Return the (x, y) coordinate for the center point of the cell that contains the specified text.  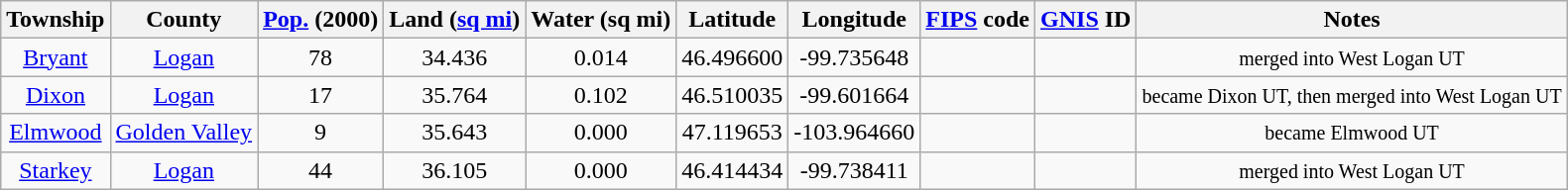
Latitude (732, 20)
36.105 (454, 170)
0.102 (601, 95)
-99.601664 (855, 95)
0.014 (601, 57)
Elmwood (56, 133)
became Dixon UT, then merged into West Logan UT (1352, 95)
GNIS ID (1086, 20)
47.119653 (732, 133)
Water (sq mi) (601, 20)
35.643 (454, 133)
Bryant (56, 57)
-103.964660 (855, 133)
17 (321, 95)
46.496600 (732, 57)
46.510035 (732, 95)
Township (56, 20)
Notes (1352, 20)
9 (321, 133)
Golden Valley (184, 133)
44 (321, 170)
Pop. (2000) (321, 20)
46.414434 (732, 170)
Starkey (56, 170)
34.436 (454, 57)
Longitude (855, 20)
78 (321, 57)
became Elmwood UT (1352, 133)
Dixon (56, 95)
FIPS code (978, 20)
-99.735648 (855, 57)
County (184, 20)
Land (sq mi) (454, 20)
-99.738411 (855, 170)
35.764 (454, 95)
